Output the (X, Y) coordinate of the center of the cell containing the given text.  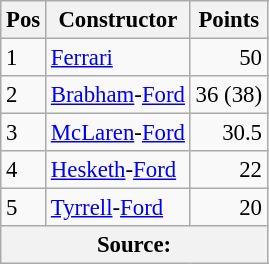
Points (228, 20)
McLaren-Ford (118, 133)
5 (24, 208)
Hesketh-Ford (118, 170)
1 (24, 58)
3 (24, 133)
Constructor (118, 20)
Brabham-Ford (118, 95)
22 (228, 170)
36 (38) (228, 95)
2 (24, 95)
20 (228, 208)
4 (24, 170)
Ferrari (118, 58)
30.5 (228, 133)
Source: (134, 245)
50 (228, 58)
Tyrrell-Ford (118, 208)
Pos (24, 20)
